Return the [X, Y] coordinate for the center point of the cell that contains the specified text.  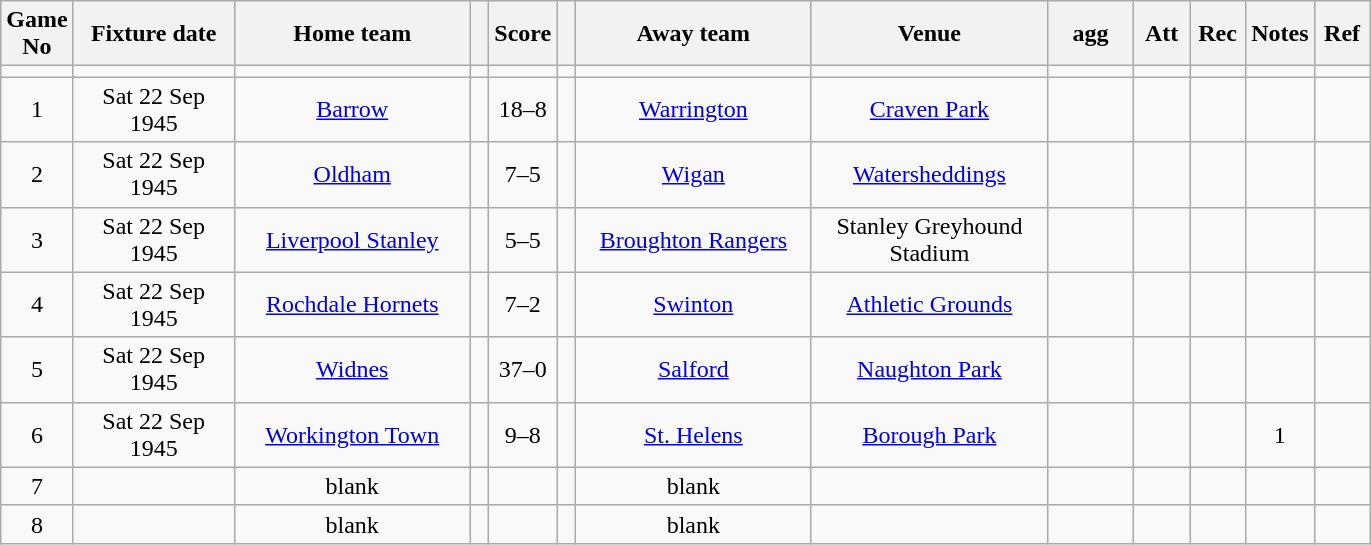
Stanley Greyhound Stadium [929, 240]
6 [37, 434]
Liverpool Stanley [352, 240]
Rochdale Hornets [352, 304]
5 [37, 370]
Ref [1342, 34]
Notes [1280, 34]
7–2 [523, 304]
Swinton [693, 304]
Fixture date [154, 34]
Home team [352, 34]
Borough Park [929, 434]
5–5 [523, 240]
Watersheddings [929, 174]
Away team [693, 34]
Warrington [693, 110]
Game No [37, 34]
Broughton Rangers [693, 240]
Salford [693, 370]
7 [37, 486]
Oldham [352, 174]
Workington Town [352, 434]
4 [37, 304]
Score [523, 34]
Athletic Grounds [929, 304]
St. Helens [693, 434]
agg [1090, 34]
2 [37, 174]
Craven Park [929, 110]
Wigan [693, 174]
3 [37, 240]
Widnes [352, 370]
18–8 [523, 110]
Naughton Park [929, 370]
Rec [1218, 34]
Barrow [352, 110]
8 [37, 524]
9–8 [523, 434]
Venue [929, 34]
37–0 [523, 370]
7–5 [523, 174]
Att [1162, 34]
